Find where the given text appears and provide that cell's center as (x, y) coordinate. 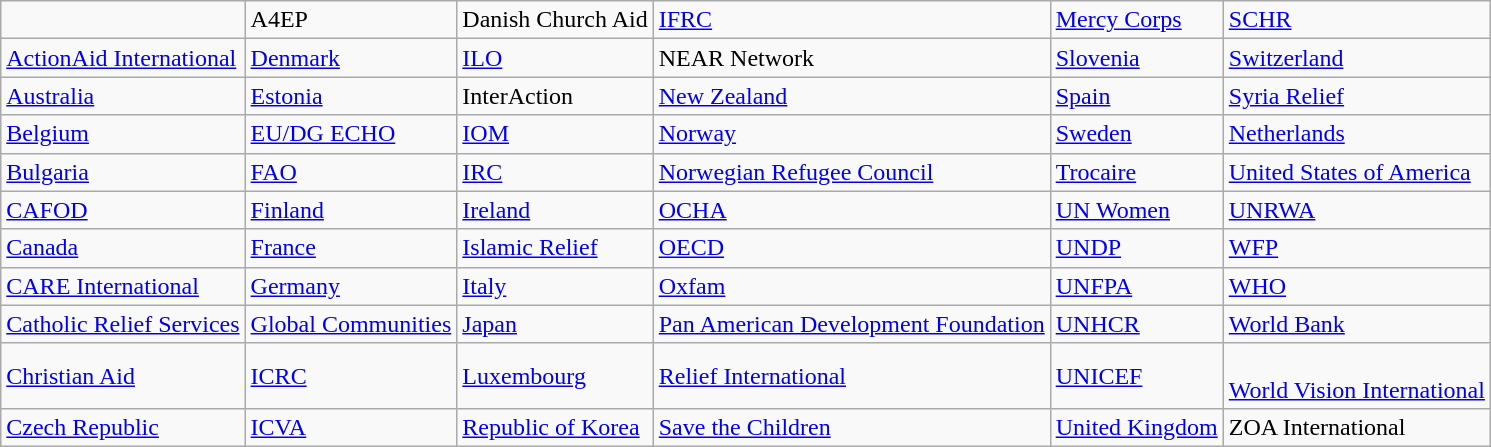
Save the Children (852, 427)
WFP (1356, 248)
Belgium (123, 134)
Pan American Development Foundation (852, 324)
Relief International (852, 376)
CARE International (123, 286)
Norwegian Refugee Council (852, 172)
WHO (1356, 286)
Luxembourg (555, 376)
ICRC (351, 376)
Finland (351, 210)
Mercy Corps (1136, 20)
SCHR (1356, 20)
United States of America (1356, 172)
World Bank (1356, 324)
ILO (555, 58)
France (351, 248)
Denmark (351, 58)
Japan (555, 324)
Canada (123, 248)
Catholic Relief Services (123, 324)
Germany (351, 286)
InterAction (555, 96)
Estonia (351, 96)
UNRWA (1356, 210)
IRC (555, 172)
ZOA International (1356, 427)
New Zealand (852, 96)
Italy (555, 286)
Oxfam (852, 286)
NEAR Network (852, 58)
OCHA (852, 210)
Netherlands (1356, 134)
United Kingdom (1136, 427)
UNHCR (1136, 324)
UNFPA (1136, 286)
Republic of Korea (555, 427)
Switzerland (1356, 58)
Syria Relief (1356, 96)
Ireland (555, 210)
Trocaire (1136, 172)
UN Women (1136, 210)
FAO (351, 172)
ICVA (351, 427)
Slovenia (1136, 58)
Christian Aid (123, 376)
Australia (123, 96)
Danish Church Aid (555, 20)
Islamic Relief (555, 248)
World Vision International (1356, 376)
IOM (555, 134)
Spain (1136, 96)
UNDP (1136, 248)
Bulgaria (123, 172)
EU/DG ECHO (351, 134)
OECD (852, 248)
A4EP (351, 20)
IFRC (852, 20)
Czech Republic (123, 427)
Norway (852, 134)
Global Communities (351, 324)
CAFOD (123, 210)
Sweden (1136, 134)
ActionAid International (123, 58)
UNICEF (1136, 376)
